Return [x, y] of the center of cell containing provided text 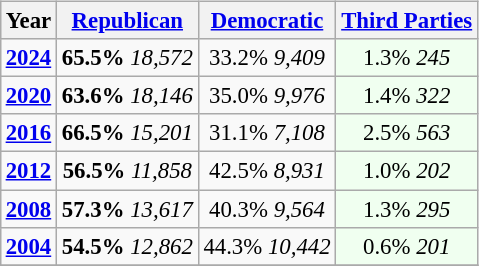
1.0% 202 [407, 171]
2.5% 563 [407, 133]
63.6% 18,146 [128, 96]
2020 [28, 96]
Democratic [267, 21]
2004 [28, 246]
65.5% 18,572 [128, 58]
42.5% 8,931 [267, 171]
35.0% 9,976 [267, 96]
1.3% 245 [407, 58]
Republican [128, 21]
1.4% 322 [407, 96]
2016 [28, 133]
2024 [28, 58]
1.3% 295 [407, 209]
Third Parties [407, 21]
2012 [28, 171]
40.3% 9,564 [267, 209]
44.3% 10,442 [267, 246]
Year [28, 21]
0.6% 201 [407, 246]
56.5% 11,858 [128, 171]
33.2% 9,409 [267, 58]
66.5% 15,201 [128, 133]
54.5% 12,862 [128, 246]
2008 [28, 209]
31.1% 7,108 [267, 133]
57.3% 13,617 [128, 209]
